Search for the cell housing the specified text and yield its [X, Y] center coordinate. 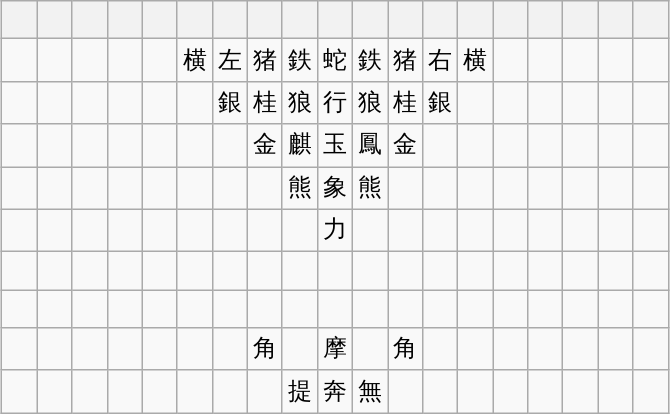
右 [440, 60]
左 [230, 60]
玉 [334, 146]
象 [334, 188]
麒 [300, 146]
提 [300, 392]
奔 [334, 392]
行 [334, 102]
無 [370, 392]
摩 [334, 350]
蛇 [334, 60]
力 [334, 230]
鳳 [370, 146]
